Locate the cell with the specified text and output its [X, Y] center coordinate. 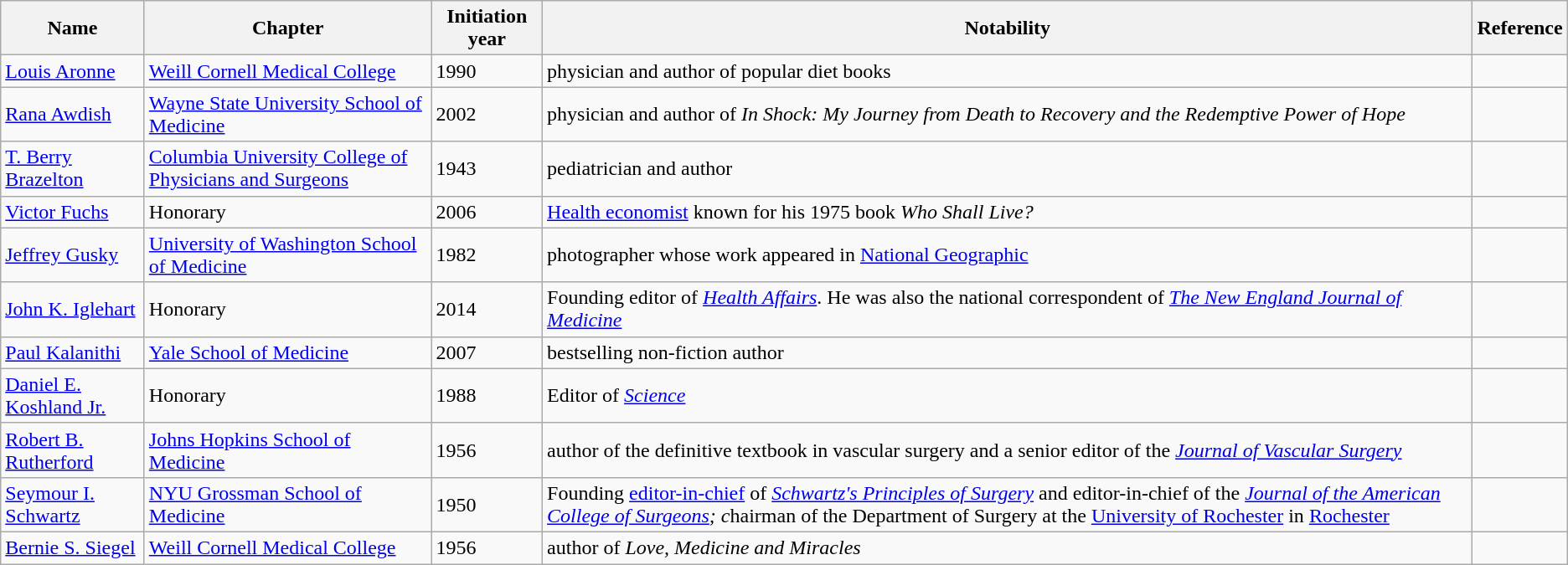
Johns Hopkins School of Medicine [288, 450]
Louis Aronne [73, 71]
Daniel E. Koshland Jr. [73, 395]
Health economist known for his 1975 book Who Shall Live? [1008, 212]
NYU Grossman School of Medicine [288, 504]
Chapter [288, 28]
Wayne State University School of Medicine [288, 114]
Editor of Science [1008, 395]
1982 [487, 254]
1990 [487, 71]
Robert B. Rutherford [73, 450]
Founding editor of Health Affairs. He was also the national correspondent of The New England Journal of Medicine [1008, 310]
2006 [487, 212]
1943 [487, 169]
Seymour I. Schwartz [73, 504]
Jeffrey Gusky [73, 254]
Victor Fuchs [73, 212]
Name [73, 28]
bestselling non-fiction author [1008, 352]
Initiation year [487, 28]
Yale School of Medicine [288, 352]
2014 [487, 310]
physician and author of popular diet books [1008, 71]
author of Love, Medicine and Miracles [1008, 547]
1988 [487, 395]
2002 [487, 114]
Paul Kalanithi [73, 352]
physician and author of In Shock: My Journey from Death to Recovery and the Redemptive Power of Hope [1008, 114]
John K. Iglehart [73, 310]
pediatrician and author [1008, 169]
Notability [1008, 28]
author of the definitive textbook in vascular surgery and a senior editor of the Journal of Vascular Surgery [1008, 450]
Columbia University College of Physicians and Surgeons [288, 169]
University of Washington School of Medicine [288, 254]
T. Berry Brazelton [73, 169]
Rana Awdish [73, 114]
Bernie S. Siegel [73, 547]
2007 [487, 352]
photographer whose work appeared in National Geographic [1008, 254]
1950 [487, 504]
Reference [1519, 28]
